For the text-containing cell, return its midpoint in (x, y) coordinate format. 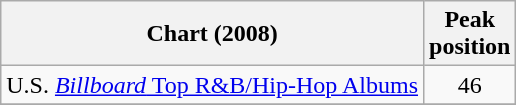
Chart (2008) (212, 34)
Peakposition (470, 34)
46 (470, 85)
U.S. Billboard Top R&B/Hip-Hop Albums (212, 85)
